Capture the cell that displays the provided text and extract its (x, y) central coordinate. 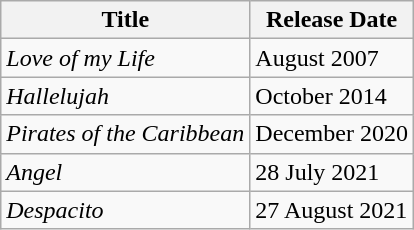
Angel (126, 172)
Title (126, 20)
Love of my Life (126, 58)
August 2007 (332, 58)
28 July 2021 (332, 172)
Pirates of the Caribbean (126, 134)
Hallelujah (126, 96)
Release Date (332, 20)
27 August 2021 (332, 210)
Despacito (126, 210)
October 2014 (332, 96)
December 2020 (332, 134)
